Capture the cell that displays the provided text and extract its (x, y) central coordinate. 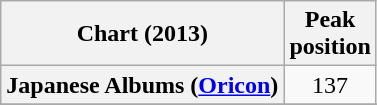
Chart (2013) (142, 34)
Peakposition (330, 34)
137 (330, 85)
Japanese Albums (Oricon) (142, 85)
